Extract the (x, y) coordinate from the center of the cell holding the provided text.  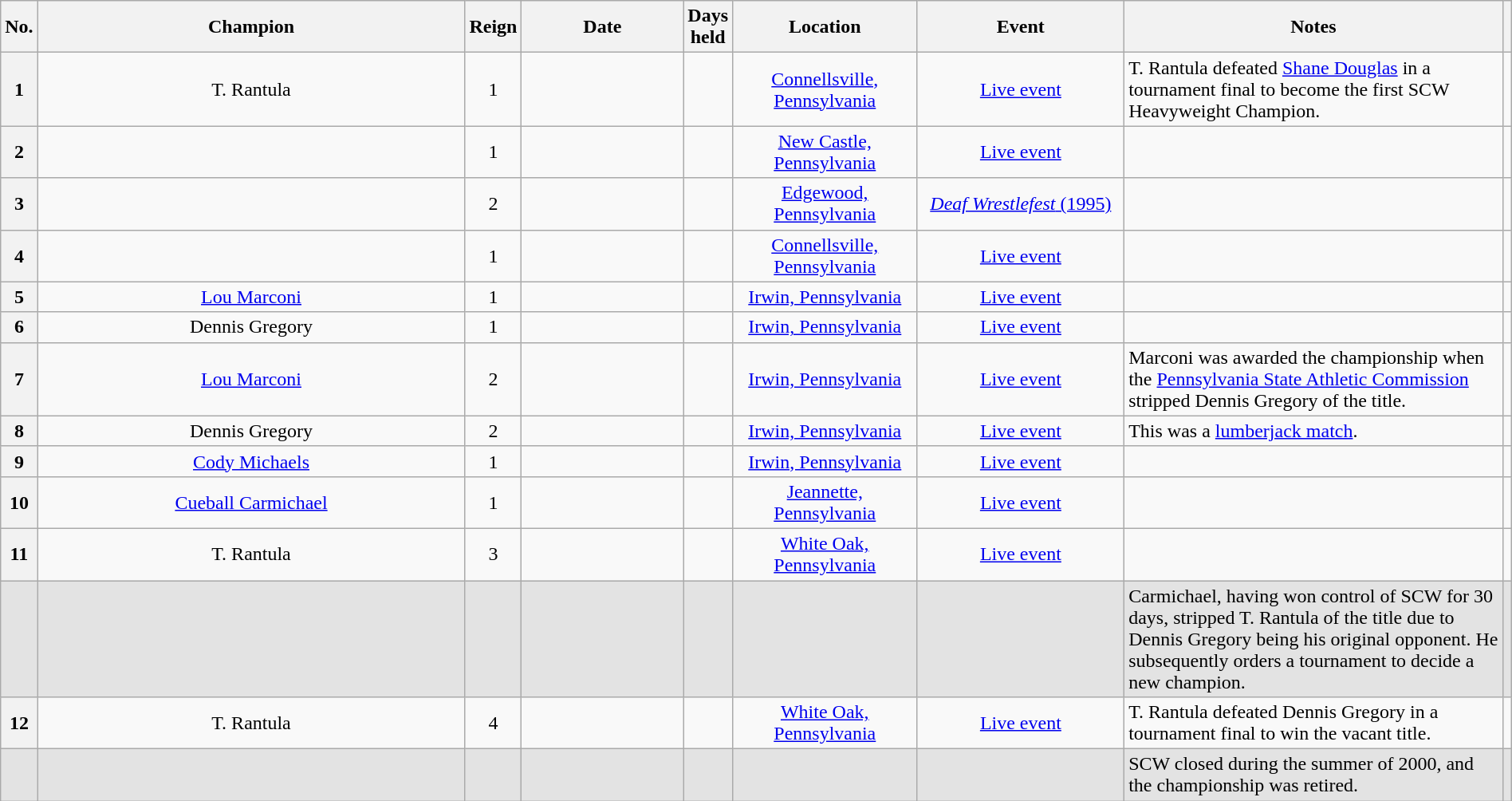
Deaf Wrestlefest (1995) (1021, 204)
Edgewood, Pennsylvania (825, 204)
Reign (493, 27)
Notes (1314, 27)
7 (19, 379)
8 (19, 431)
Champion (251, 27)
T. Rantula defeated Dennis Gregory in a tournament final to win the vacant title. (1314, 723)
T. Rantula defeated Shane Douglas in a tournament final to become the first SCW Heavyweight Champion. (1314, 89)
9 (19, 461)
11 (19, 554)
SCW closed during the summer of 2000, and the championship was retired. (1314, 775)
Jeannette, Pennsylvania (825, 503)
12 (19, 723)
Event (1021, 27)
Marconi was awarded the championship when the Pennsylvania State Athletic Commission stripped Dennis Gregory of the title. (1314, 379)
New Castle, Pennsylvania (825, 152)
Date (603, 27)
Cueball Carmichael (251, 503)
This was a lumberjack match. (1314, 431)
Location (825, 27)
Days held (708, 27)
6 (19, 327)
No. (19, 27)
10 (19, 503)
Cody Michaels (251, 461)
5 (19, 297)
